Return [X, Y] of the center of cell containing provided text 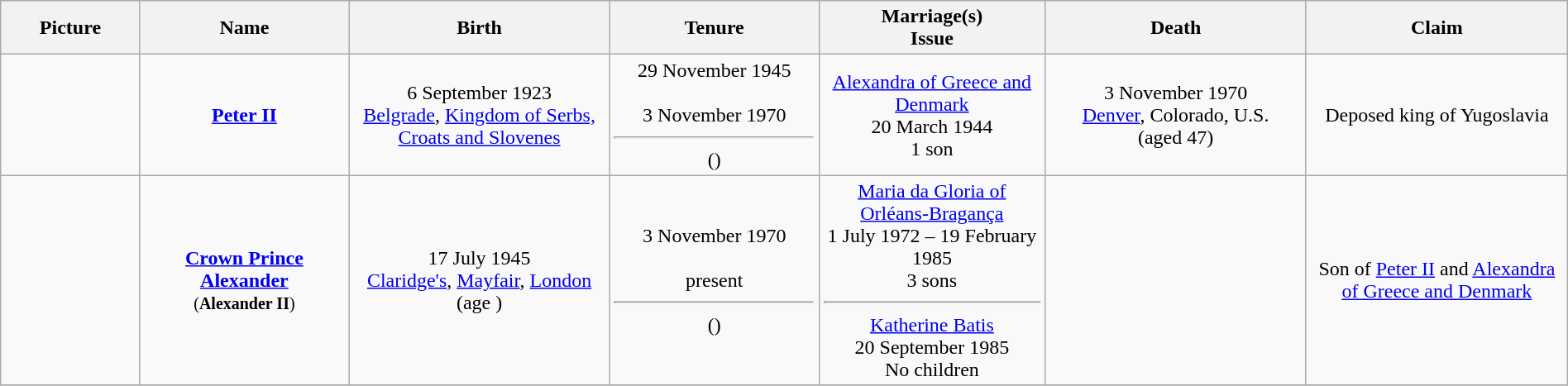
Alexandra of Greece and Denmark20 March 19441 son [932, 115]
Maria da Gloria of Orléans-Bragança1 July 1972 – 19 February 19853 sonsKatherine Batis20 September 1985No children [932, 280]
Picture [70, 28]
Claim [1437, 28]
Son of Peter II and Alexandra of Greece and Denmark [1437, 280]
3 November 1970present() [715, 280]
Name [245, 28]
17 July 1945Claridge's, Mayfair, London(age ) [480, 280]
Death [1176, 28]
Peter II [245, 115]
6 September 1923Belgrade, Kingdom of Serbs, Croats and Slovenes [480, 115]
Birth [480, 28]
3 November 1970Denver, Colorado, U.S.(aged 47) [1176, 115]
29 November 19453 November 1970() [715, 115]
Marriage(s)Issue [932, 28]
Tenure [715, 28]
Deposed king of Yugoslavia [1437, 115]
Crown Prince Alexander(Alexander II) [245, 280]
